Provide the [X, Y] coordinate of the cell's center where the given text is located.  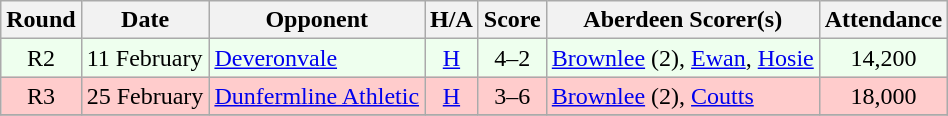
11 February [145, 58]
3–6 [512, 96]
R2 [41, 58]
R3 [41, 96]
Score [512, 20]
25 February [145, 96]
Brownlee (2), Ewan, Hosie [682, 58]
18,000 [883, 96]
Aberdeen Scorer(s) [682, 20]
Brownlee (2), Coutts [682, 96]
14,200 [883, 58]
Attendance [883, 20]
H/A [452, 20]
Opponent [317, 20]
Round [41, 20]
Date [145, 20]
Dunfermline Athletic [317, 96]
Deveronvale [317, 58]
4–2 [512, 58]
